Determine the [X, Y] coordinate at the center of the cell enclosing the given text.  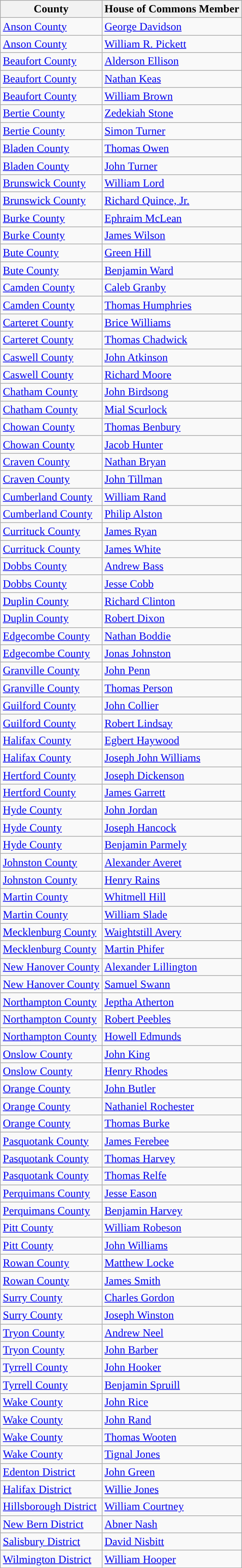
John Williams [171, 1245]
John Hooker [171, 1368]
Nathan Bryan [171, 462]
William Robeson [171, 1228]
Salisbury District [51, 1541]
Nathaniel Rochester [171, 1106]
Charles Gordon [171, 1298]
George Davidson [171, 27]
Willie Jones [171, 1489]
Henry Rains [171, 880]
House of Commons Member [171, 9]
Alexander Lillington [171, 967]
John Butler [171, 1089]
Alexander Averet [171, 862]
William Rand [171, 496]
Robert Peebles [171, 1019]
Benjamin Harvey [171, 1211]
Andrew Bass [171, 566]
Richard Clinton [171, 601]
William Brown [171, 96]
Ephraim McLean [171, 218]
William Slade [171, 915]
John Collier [171, 706]
John Barber [171, 1350]
James Wilson [171, 236]
Zedekiah Stone [171, 113]
William Hooper [171, 1559]
John Rice [171, 1402]
County [51, 9]
Robert Dixon [171, 619]
Thomas Owen [171, 148]
Martin Phifer [171, 949]
Jacob Hunter [171, 444]
James Ryan [171, 532]
Tignal Jones [171, 1455]
James Garrett [171, 793]
John King [171, 1054]
Waightstill Avery [171, 932]
William Lord [171, 183]
William R. Pickett [171, 44]
Egbert Haywood [171, 740]
Nathan Keas [171, 79]
Richard Moore [171, 375]
John Tillman [171, 479]
Philip Alston [171, 514]
Robert Lindsay [171, 723]
Wilmington District [51, 1559]
Thomas Humphries [171, 305]
Joseph Dickenson [171, 776]
Thomas Burke [171, 1124]
Hillsborough District [51, 1507]
John Rand [171, 1420]
Thomas Relfe [171, 1176]
Thomas Chadwick [171, 340]
John Green [171, 1472]
James Ferebee [171, 1141]
Matthew Locke [171, 1263]
Whitmell Hill [171, 897]
Richard Quince, Jr. [171, 200]
Joseph John Williams [171, 758]
John Jordan [171, 810]
Caleb Granby [171, 288]
Jeptha Atherton [171, 1002]
Thomas Person [171, 688]
Jesse Cobb [171, 584]
Thomas Wooten [171, 1437]
Brice Williams [171, 323]
John Penn [171, 671]
Alderson Ellison [171, 61]
Edenton District [51, 1472]
Jesse Eason [171, 1193]
Joseph Winston [171, 1315]
Joseph Hancock [171, 828]
William Courtney [171, 1507]
Benjamin Parmely [171, 845]
Samuel Swann [171, 984]
Benjamin Ward [171, 270]
New Bern District [51, 1524]
Jonas Johnston [171, 653]
Nathan Boddie [171, 636]
Simon Turner [171, 131]
John Atkinson [171, 357]
Abner Nash [171, 1524]
John Turner [171, 166]
Green Hill [171, 253]
Henry Rhodes [171, 1072]
Benjamin Spruill [171, 1385]
James White [171, 549]
Mial Scurlock [171, 410]
Halifax District [51, 1489]
Howell Edmunds [171, 1036]
James Smith [171, 1280]
Thomas Harvey [171, 1158]
David Nisbitt [171, 1541]
Andrew Neel [171, 1333]
Thomas Benbury [171, 427]
John Birdsong [171, 392]
